Pinpoint the cell where the given text exists, returning its (X, Y) midpoint coordinate. 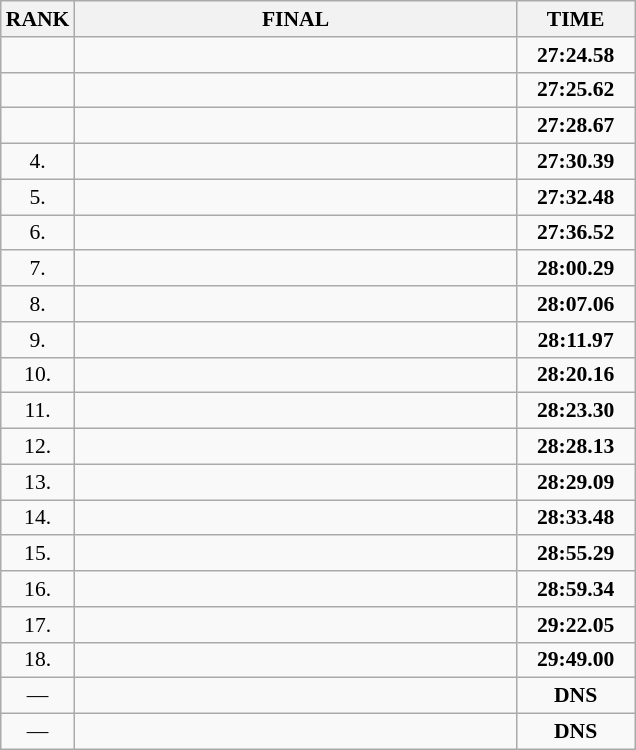
11. (38, 411)
5. (38, 197)
29:49.00 (576, 660)
6. (38, 233)
8. (38, 304)
27:24.58 (576, 55)
27:32.48 (576, 197)
28:00.29 (576, 269)
16. (38, 589)
29:22.05 (576, 625)
TIME (576, 19)
13. (38, 482)
28:33.48 (576, 518)
28:59.34 (576, 589)
10. (38, 375)
FINAL (295, 19)
7. (38, 269)
28:11.97 (576, 340)
15. (38, 554)
27:28.67 (576, 126)
9. (38, 340)
4. (38, 162)
28:55.29 (576, 554)
28:23.30 (576, 411)
28:07.06 (576, 304)
28:28.13 (576, 447)
17. (38, 625)
RANK (38, 19)
12. (38, 447)
14. (38, 518)
18. (38, 660)
27:30.39 (576, 162)
27:36.52 (576, 233)
28:29.09 (576, 482)
28:20.16 (576, 375)
27:25.62 (576, 90)
